For the text-containing cell, return its midpoint in (X, Y) coordinate format. 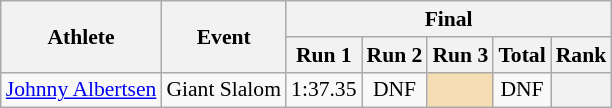
Final (448, 19)
Athlete (82, 36)
Run 2 (395, 55)
1:37.35 (324, 90)
Rank (582, 55)
Johnny Albertsen (82, 90)
Run 3 (460, 55)
Total (522, 55)
Run 1 (324, 55)
Giant Slalom (224, 90)
Event (224, 36)
